Determine the [x, y] coordinate at the center of the cell enclosing the given text.  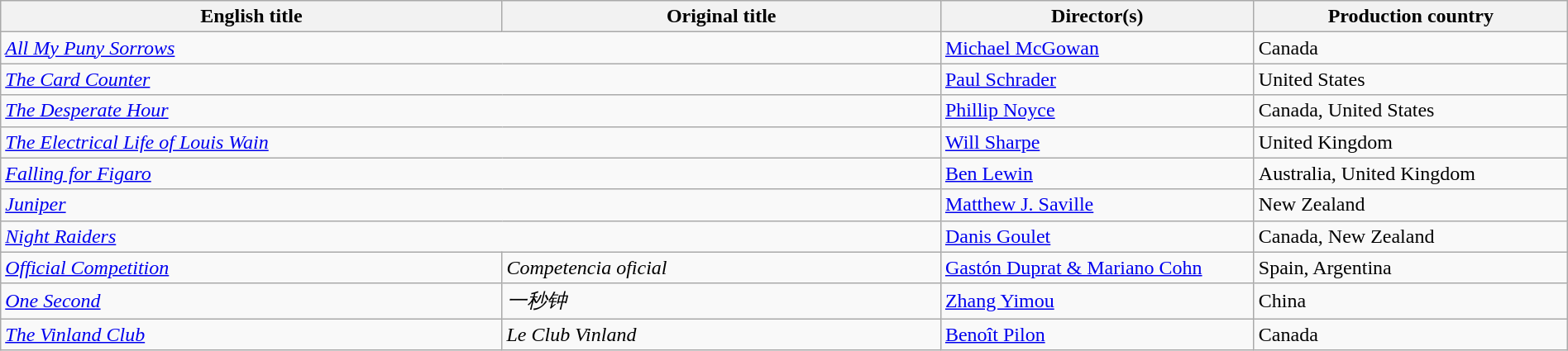
Competencia oficial [721, 268]
The Electrical Life of Louis Wain [471, 142]
All My Puny Sorrows [471, 48]
Production country [1411, 17]
Zhang Yimou [1097, 301]
Danis Goulet [1097, 236]
Le Club Vinland [721, 334]
Director(s) [1097, 17]
The Vinland Club [251, 334]
Spain, Argentina [1411, 268]
Michael McGowan [1097, 48]
One Second [251, 301]
Paul Schrader [1097, 79]
United States [1411, 79]
Official Competition [251, 268]
Benoît Pilon [1097, 334]
Australia, United Kingdom [1411, 173]
Original title [721, 17]
Juniper [471, 205]
Matthew J. Saville [1097, 205]
Gastón Duprat & Mariano Cohn [1097, 268]
一秒钟 [721, 301]
Canada, United States [1411, 111]
Phillip Noyce [1097, 111]
The Card Counter [471, 79]
China [1411, 301]
Night Raiders [471, 236]
Falling for Figaro [471, 173]
Will Sharpe [1097, 142]
Ben Lewin [1097, 173]
English title [251, 17]
United Kingdom [1411, 142]
New Zealand [1411, 205]
The Desperate Hour [471, 111]
Canada, New Zealand [1411, 236]
